Provide the [x, y] coordinate of the cell's center where the given text is located.  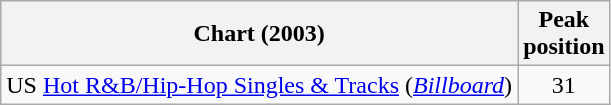
31 [564, 85]
Chart (2003) [260, 34]
Peakposition [564, 34]
US Hot R&B/Hip-Hop Singles & Tracks (Billboard) [260, 85]
